Pinpoint the cell where the given text exists, returning its [x, y] midpoint coordinate. 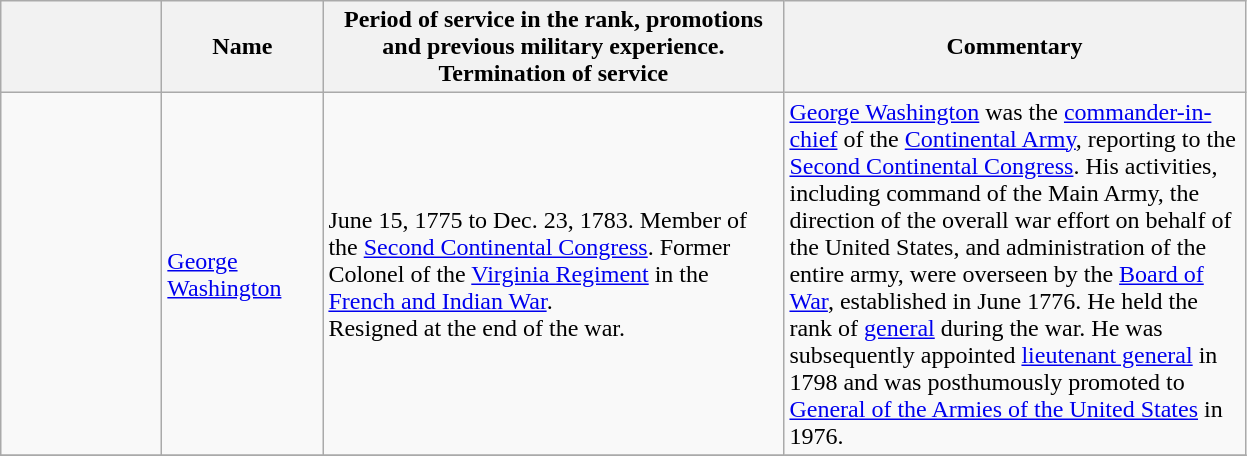
George Washington [242, 274]
Commentary [1014, 47]
Name [242, 47]
Period of service in the rank, promotions and previous military experience. Termination of service [554, 47]
